Scan for the cell matching the given text and deliver its [X, Y] coordinate at center. 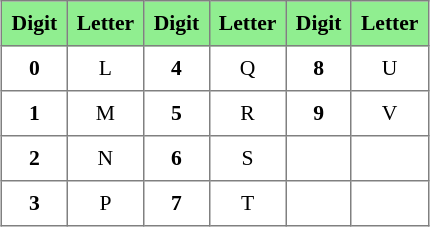
7 [176, 204]
M [106, 114]
0 [34, 68]
P [106, 204]
6 [176, 158]
5 [176, 114]
R [248, 114]
S [248, 158]
9 [318, 114]
V [390, 114]
1 [34, 114]
N [106, 158]
Q [248, 68]
L [106, 68]
U [390, 68]
4 [176, 68]
2 [34, 158]
T [248, 204]
3 [34, 204]
8 [318, 68]
